Search for the cell housing the specified text and yield its (X, Y) center coordinate. 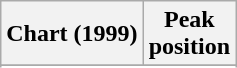
Chart (1999) (72, 34)
Peakposition (189, 34)
